Provide the [X, Y] coordinate of the cell's center where the given text is located.  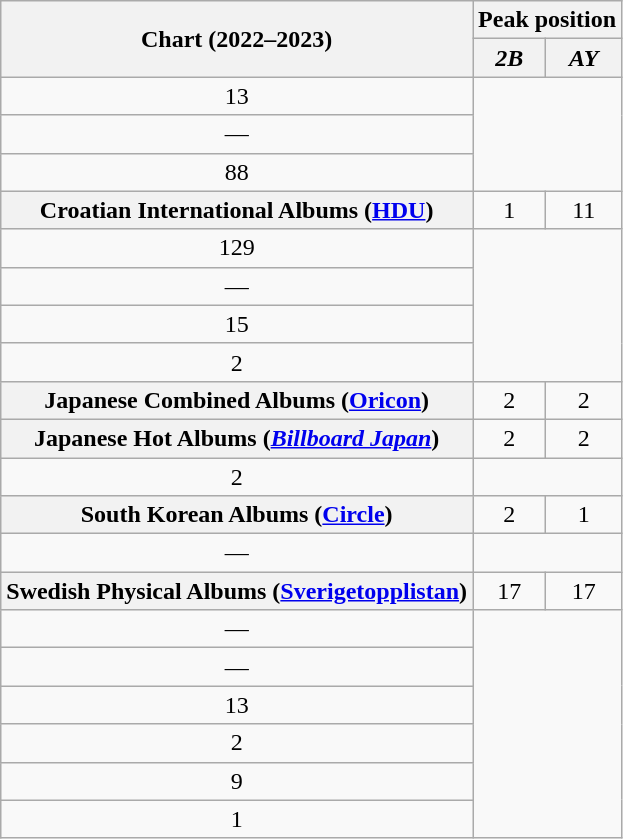
AY [584, 58]
Croatian International Albums (HDU) [237, 210]
129 [237, 248]
South Korean Albums (Circle) [237, 515]
88 [237, 172]
11 [584, 210]
Japanese Combined Albums (Oricon) [237, 400]
15 [237, 324]
2B [510, 58]
Chart (2022–2023) [237, 39]
Peak position [548, 20]
Swedish Physical Albums (Sverigetopplistan) [237, 591]
9 [237, 781]
Japanese Hot Albums (Billboard Japan) [237, 438]
